For the text-containing cell, return its midpoint in (x, y) coordinate format. 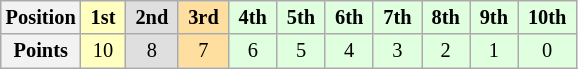
5 (301, 51)
Points (41, 51)
6th (349, 17)
3 (397, 51)
8 (152, 51)
10 (104, 51)
10th (547, 17)
6 (253, 51)
8th (446, 17)
9th (494, 17)
4th (253, 17)
7 (203, 51)
1st (104, 17)
0 (547, 51)
Position (41, 17)
4 (349, 51)
5th (301, 17)
2nd (152, 17)
3rd (203, 17)
7th (397, 17)
1 (494, 51)
2 (446, 51)
